Pinpoint the cell where the given text exists, returning its [X, Y] midpoint coordinate. 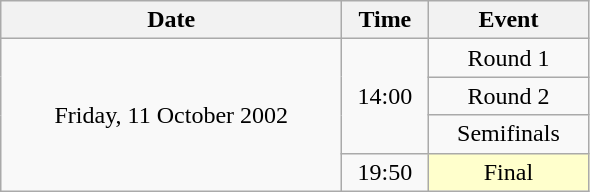
Final [508, 172]
Friday, 11 October 2002 [172, 115]
19:50 [385, 172]
Round 2 [508, 96]
Time [385, 20]
Semifinals [508, 134]
14:00 [385, 96]
Event [508, 20]
Date [172, 20]
Round 1 [508, 58]
